Return the (x, y) coordinate for the center point of the cell that contains the specified text.  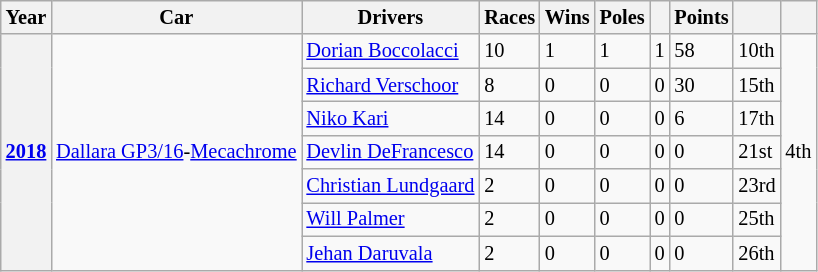
Poles (622, 17)
6 (701, 118)
21st (756, 152)
15th (756, 85)
17th (756, 118)
58 (701, 51)
10 (510, 51)
Dallara GP3/16-Mecachrome (176, 152)
26th (756, 253)
Niko Kari (391, 118)
30 (701, 85)
25th (756, 219)
8 (510, 85)
Dorian Boccolacci (391, 51)
Wins (568, 17)
Devlin DeFrancesco (391, 152)
Races (510, 17)
Jehan Daruvala (391, 253)
Points (701, 17)
4th (799, 152)
Car (176, 17)
2018 (26, 152)
23rd (756, 186)
Year (26, 17)
10th (756, 51)
Drivers (391, 17)
Richard Verschoor (391, 85)
Will Palmer (391, 219)
Christian Lundgaard (391, 186)
